Extract the (x, y) coordinate from the center of the cell holding the provided text.  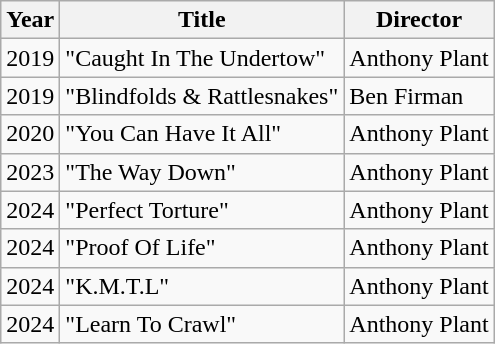
Director (419, 20)
"Proof Of Life" (202, 248)
2023 (30, 172)
"You Can Have It All" (202, 134)
"K.M.T.L" (202, 286)
"Perfect Torture" (202, 210)
Title (202, 20)
Year (30, 20)
"The Way Down" (202, 172)
Ben Firman (419, 96)
2020 (30, 134)
"Learn To Crawl" (202, 324)
"Blindfolds & Rattlesnakes" (202, 96)
"Caught In The Undertow" (202, 58)
